From the cell containing the given text, extract its center point as [X, Y] coordinate. 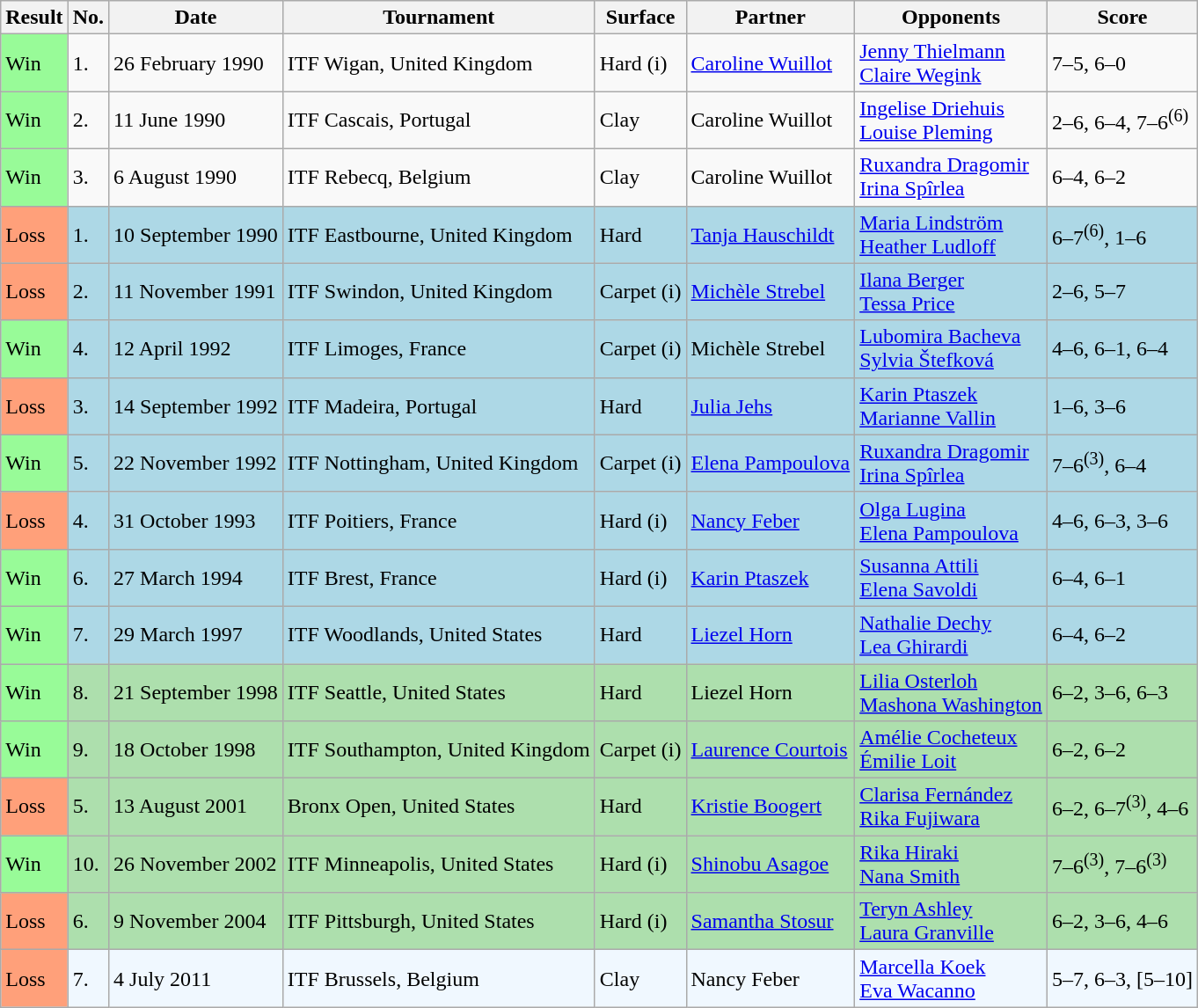
ITF Seattle, United States [438, 691]
Opponents [952, 18]
Bronx Open, United States [438, 807]
18 October 1998 [196, 749]
Surface [640, 18]
Clarisa Fernández Rika Fujiwara [952, 807]
Samantha Stosur [771, 922]
Julia Jehs [771, 406]
Teryn Ashley Laura Granville [952, 922]
22 November 1992 [196, 463]
ITF Cascais, Portugal [438, 120]
Tournament [438, 18]
ITF Limoges, France [438, 348]
26 February 1990 [196, 63]
8. [88, 691]
31 October 1993 [196, 521]
Olga Lugina Elena Pampoulova [952, 521]
4–6, 6–1, 6–4 [1122, 348]
Marcella Koek Eva Wacanno [952, 978]
ITF Brest, France [438, 577]
Jenny Thielmann Claire Wegink [952, 63]
Rika Hiraki Nana Smith [952, 864]
2–6, 6–4, 7–6(6) [1122, 120]
Susanna Attili Elena Savoldi [952, 577]
Tanja Hauschildt [771, 234]
ITF Wigan, United Kingdom [438, 63]
Date [196, 18]
ITF Poitiers, France [438, 521]
9 November 2004 [196, 922]
Amélie Cocheteux Émilie Loit [952, 749]
1–6, 3–6 [1122, 406]
Lilia Osterloh Mashona Washington [952, 691]
6–2, 6–2 [1122, 749]
Shinobu Asagoe [771, 864]
7–6(3), 7–6(3) [1122, 864]
10 September 1990 [196, 234]
11 June 1990 [196, 120]
Ilana Berger Tessa Price [952, 292]
6–7(6), 1–6 [1122, 234]
2–6, 5–7 [1122, 292]
Maria Lindström Heather Ludloff [952, 234]
6–2, 3–6, 4–6 [1122, 922]
Nathalie Dechy Lea Ghirardi [952, 635]
Score [1122, 18]
4–6, 6–3, 3–6 [1122, 521]
ITF Pittsburgh, United States [438, 922]
7–5, 6–0 [1122, 63]
6 August 1990 [196, 178]
ITF Swindon, United Kingdom [438, 292]
ITF Rebecq, Belgium [438, 178]
12 April 1992 [196, 348]
11 November 1991 [196, 292]
14 September 1992 [196, 406]
9. [88, 749]
Laurence Courtois [771, 749]
Karin Ptaszek Marianne Vallin [952, 406]
7–6(3), 6–4 [1122, 463]
Result [34, 18]
Partner [771, 18]
ITF Woodlands, United States [438, 635]
ITF Nottingham, United Kingdom [438, 463]
Ingelise Driehuis Louise Pleming [952, 120]
No. [88, 18]
6–4, 6–1 [1122, 577]
4 July 2011 [196, 978]
ITF Madeira, Portugal [438, 406]
26 November 2002 [196, 864]
ITF Brussels, Belgium [438, 978]
21 September 1998 [196, 691]
Lubomira Bacheva Sylvia Štefková [952, 348]
ITF Minneapolis, United States [438, 864]
10. [88, 864]
6–2, 6–7(3), 4–6 [1122, 807]
27 March 1994 [196, 577]
Kristie Boogert [771, 807]
29 March 1997 [196, 635]
5–7, 6–3, [5–10] [1122, 978]
Elena Pampoulova [771, 463]
6–2, 3–6, 6–3 [1122, 691]
Karin Ptaszek [771, 577]
ITF Eastbourne, United Kingdom [438, 234]
13 August 2001 [196, 807]
ITF Southampton, United Kingdom [438, 749]
